Return (X, Y) of the center of cell containing provided text 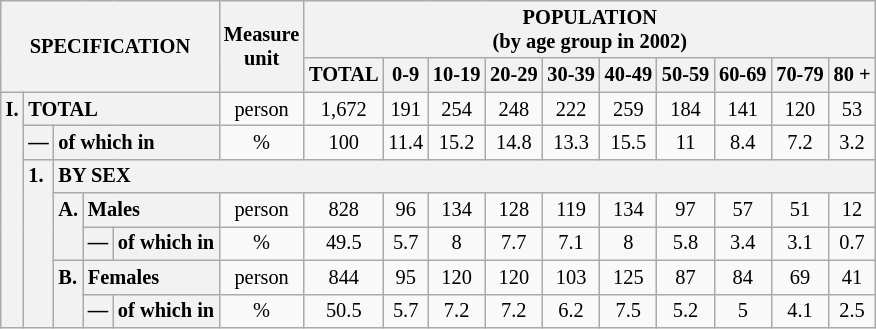
POPULATION (by age group in 2002) (590, 29)
259 (628, 109)
40-49 (628, 75)
41 (852, 277)
Measure unit (262, 46)
53 (852, 109)
Females (151, 277)
844 (344, 277)
3.4 (742, 243)
30-39 (570, 75)
103 (570, 277)
4.1 (800, 311)
5.2 (686, 311)
10-19 (456, 75)
11 (686, 142)
13.3 (570, 142)
87 (686, 277)
5 (742, 311)
6.2 (570, 311)
1. (38, 243)
B. (68, 294)
60-69 (742, 75)
15.2 (456, 142)
7.7 (514, 243)
50.5 (344, 311)
69 (800, 277)
49.5 (344, 243)
128 (514, 210)
A. (68, 226)
11.4 (406, 142)
96 (406, 210)
57 (742, 210)
95 (406, 277)
SPECIFICATION (110, 46)
20-29 (514, 75)
84 (742, 277)
BY SEX (465, 176)
8.4 (742, 142)
97 (686, 210)
7.5 (628, 311)
12 (852, 210)
254 (456, 109)
Males (151, 210)
119 (570, 210)
1,672 (344, 109)
51 (800, 210)
80 + (852, 75)
141 (742, 109)
828 (344, 210)
15.5 (628, 142)
7.1 (570, 243)
0.7 (852, 243)
3.2 (852, 142)
0-9 (406, 75)
5.8 (686, 243)
222 (570, 109)
14.8 (514, 142)
191 (406, 109)
I. (12, 210)
2.5 (852, 311)
184 (686, 109)
3.1 (800, 243)
70-79 (800, 75)
50-59 (686, 75)
125 (628, 277)
100 (344, 142)
248 (514, 109)
